Search for the cell housing the specified text and yield its (X, Y) center coordinate. 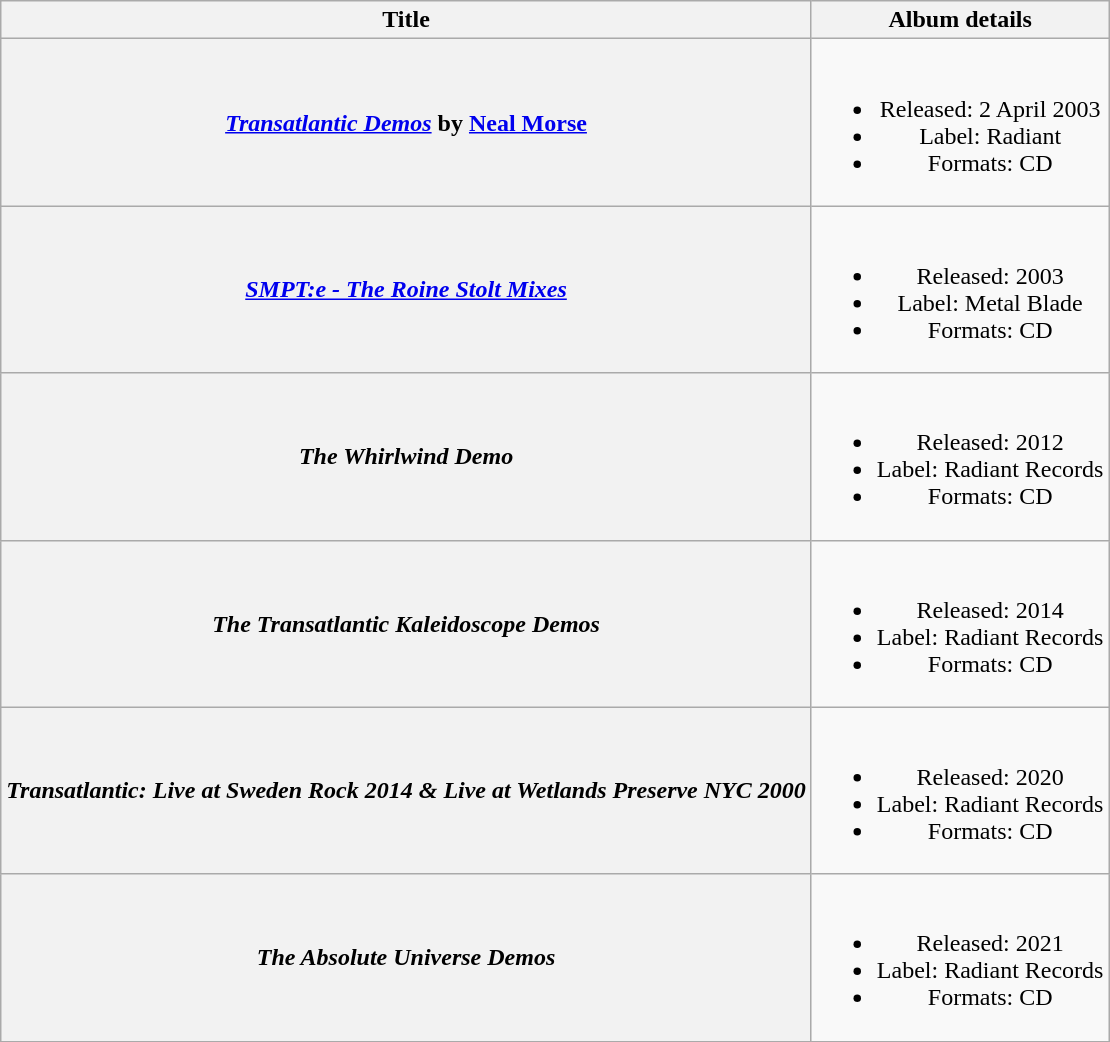
Released: 2 April 2003Label: RadiantFormats: CD (960, 122)
Transatlantic Demos by Neal Morse (406, 122)
SMPT:e - The Roine Stolt Mixes (406, 290)
The Transatlantic Kaleidoscope Demos (406, 624)
The Absolute Universe Demos (406, 958)
Released: 2020Label: Radiant RecordsFormats: CD (960, 790)
Released: 2021Label: Radiant RecordsFormats: CD (960, 958)
Album details (960, 20)
Title (406, 20)
Released: 2014Label: Radiant RecordsFormats: CD (960, 624)
The Whirlwind Demo (406, 456)
Released: 2012Label: Radiant RecordsFormats: CD (960, 456)
Released: 2003Label: Metal BladeFormats: CD (960, 290)
Transatlantic: Live at Sweden Rock 2014 & Live at Wetlands Preserve NYC 2000 (406, 790)
